Search for the cell housing the specified text and yield its (X, Y) center coordinate. 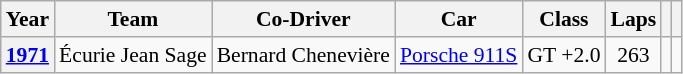
Car (458, 19)
Class (564, 19)
Bernard Chenevière (304, 55)
Year (28, 19)
Laps (633, 19)
Écurie Jean Sage (133, 55)
Co-Driver (304, 19)
263 (633, 55)
Team (133, 19)
Porsche 911S (458, 55)
GT +2.0 (564, 55)
1971 (28, 55)
